Search for the cell housing the specified text and yield its [x, y] center coordinate. 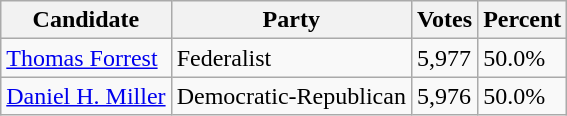
Federalist [291, 58]
5,977 [444, 58]
Democratic-Republican [291, 96]
Votes [444, 20]
Candidate [86, 20]
Party [291, 20]
Percent [522, 20]
5,976 [444, 96]
Daniel H. Miller [86, 96]
Thomas Forrest [86, 58]
